Extract the [x, y] coordinate from the center of the cell holding the provided text.  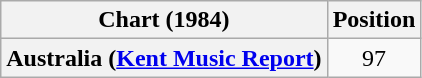
97 [374, 58]
Position [374, 20]
Australia (Kent Music Report) [164, 58]
Chart (1984) [164, 20]
